Find where the given text appears and provide that cell's center as [x, y] coordinate. 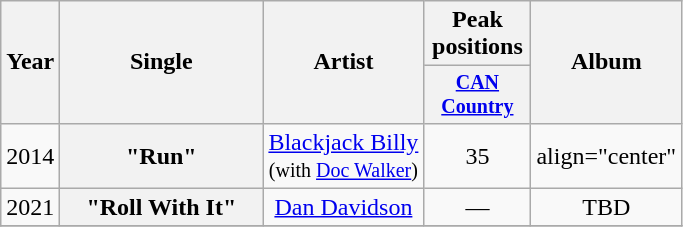
2021 [30, 207]
CAN Country [478, 94]
Single [162, 62]
Album [606, 62]
TBD [606, 207]
Year [30, 62]
"Roll With It" [162, 207]
2014 [30, 156]
Artist [344, 62]
align="center" [606, 156]
Peak positions [478, 34]
Blackjack Billy(with Doc Walker) [344, 156]
— [478, 207]
35 [478, 156]
"Run" [162, 156]
Dan Davidson [344, 207]
